Extract the [x, y] coordinate from the center of the cell holding the provided text.  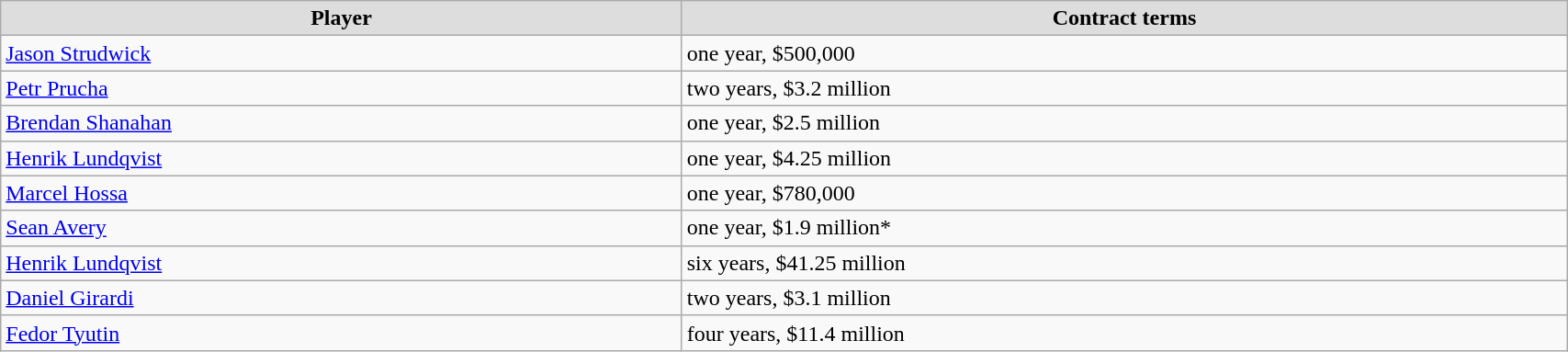
Jason Strudwick [342, 53]
Contract terms [1124, 18]
four years, $11.4 million [1124, 333]
Sean Avery [342, 228]
one year, $2.5 million [1124, 123]
one year, $780,000 [1124, 193]
Marcel Hossa [342, 193]
two years, $3.2 million [1124, 88]
one year, $4.25 million [1124, 158]
two years, $3.1 million [1124, 298]
Brendan Shanahan [342, 123]
Daniel Girardi [342, 298]
one year, $1.9 million* [1124, 228]
Player [342, 18]
Fedor Tyutin [342, 333]
Petr Prucha [342, 88]
one year, $500,000 [1124, 53]
six years, $41.25 million [1124, 263]
